Pinpoint the cell where the given text exists, returning its [X, Y] midpoint coordinate. 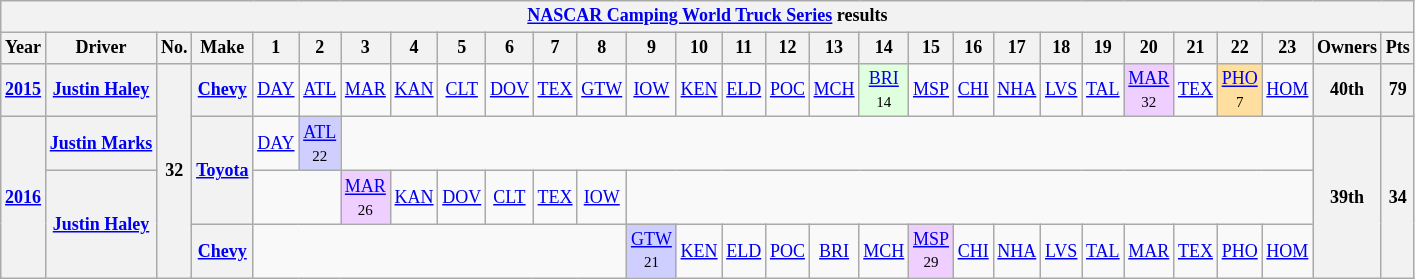
GTW21 [652, 251]
8 [602, 48]
17 [1017, 48]
10 [699, 48]
3 [366, 48]
GTW [602, 90]
12 [788, 48]
Owners [1348, 48]
16 [973, 48]
7 [555, 48]
Toyota [222, 170]
MSP [932, 90]
PHO7 [1240, 90]
40th [1348, 90]
BRI [834, 251]
Driver [100, 48]
14 [884, 48]
ATL22 [320, 144]
9 [652, 48]
39th [1348, 198]
MAR32 [1149, 90]
2015 [24, 90]
BRI14 [884, 90]
34 [1398, 198]
MAR26 [366, 197]
18 [1062, 48]
79 [1398, 90]
22 [1240, 48]
Make [222, 48]
15 [932, 48]
1 [276, 48]
Pts [1398, 48]
11 [744, 48]
ATL [320, 90]
PHO [1240, 251]
Justin Marks [100, 144]
2016 [24, 198]
19 [1103, 48]
No. [174, 48]
NASCAR Camping World Truck Series results [708, 16]
20 [1149, 48]
4 [414, 48]
6 [510, 48]
13 [834, 48]
23 [1288, 48]
Year [24, 48]
32 [174, 170]
21 [1196, 48]
MSP29 [932, 251]
5 [462, 48]
2 [320, 48]
